Provide the (x, y) coordinate of the cell's center where the given text is located.  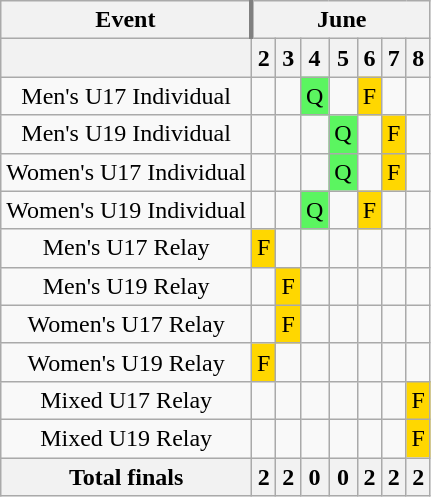
4 (314, 58)
6 (369, 58)
5 (343, 58)
Mixed U19 Relay (126, 438)
Men's U19 Relay (126, 286)
Women's U19 Individual (126, 210)
Women's U17 Relay (126, 324)
Women's U17 Individual (126, 172)
8 (418, 58)
Total finals (126, 477)
7 (394, 58)
Mixed U17 Relay (126, 400)
Men's U19 Individual (126, 134)
June (342, 20)
Men's U17 Relay (126, 248)
Women's U19 Relay (126, 362)
Event (126, 20)
Men's U17 Individual (126, 96)
3 (288, 58)
